Find where the given text appears and provide that cell's center as [x, y] coordinate. 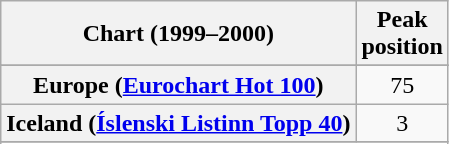
Iceland (Íslenski Listinn Topp 40) [178, 123]
Europe (Eurochart Hot 100) [178, 85]
3 [402, 123]
Peakposition [402, 34]
Chart (1999–2000) [178, 34]
75 [402, 85]
